From the cell containing the given text, extract its center point as [X, Y] coordinate. 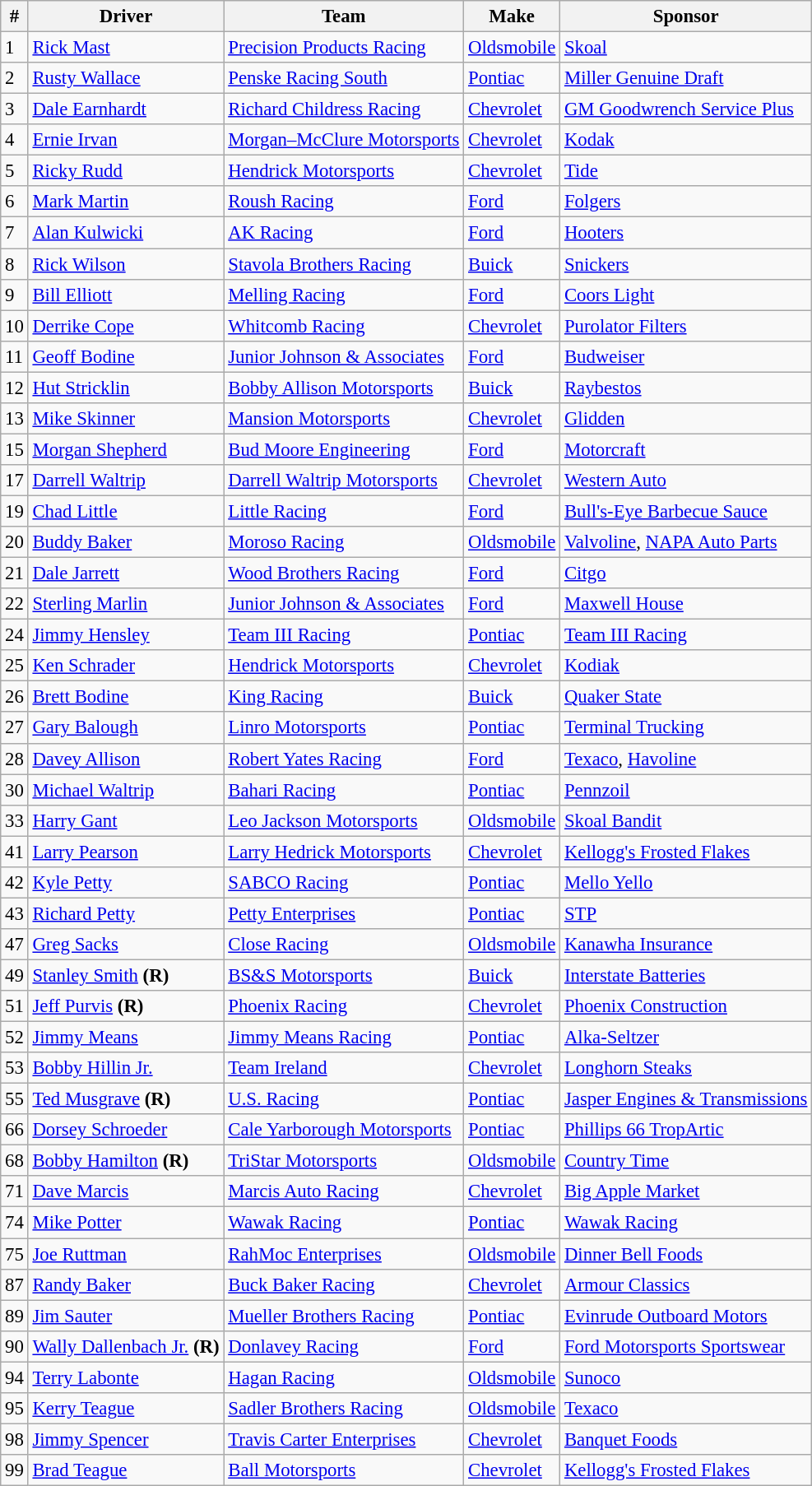
9 [15, 295]
3 [15, 109]
Bahari Racing [344, 790]
42 [15, 883]
AK Racing [344, 233]
Budweiser [686, 356]
Harry Gant [126, 820]
Phoenix Racing [344, 1006]
Hagan Racing [344, 1377]
Little Racing [344, 511]
Dale Earnhardt [126, 109]
BS&S Motorsports [344, 975]
Bud Moore Engineering [344, 449]
Linro Motorsports [344, 728]
RahMoc Enterprises [344, 1254]
8 [15, 264]
Ford Motorsports Sportswear [686, 1346]
STP [686, 913]
41 [15, 852]
Texaco, Havoline [686, 759]
Interstate Batteries [686, 975]
Glidden [686, 419]
Gary Balough [126, 728]
51 [15, 1006]
Morgan Shepherd [126, 449]
Wally Dallenbach Jr. (R) [126, 1346]
Petty Enterprises [344, 913]
Jim Sauter [126, 1316]
Dale Jarrett [126, 574]
Whitcomb Racing [344, 326]
Sadler Brothers Racing [344, 1409]
Donlavey Racing [344, 1346]
13 [15, 419]
Driver [126, 16]
Texaco [686, 1409]
Jimmy Spencer [126, 1439]
Morgan–McClure Motorsports [344, 140]
Pennzoil [686, 790]
87 [15, 1284]
Sponsor [686, 16]
Country Time [686, 1161]
Motorcraft [686, 449]
Richard Childress Racing [344, 109]
Larry Hedrick Motorsports [344, 852]
Western Auto [686, 481]
Big Apple Market [686, 1192]
Raybestos [686, 388]
Ernie Irvan [126, 140]
Maxwell House [686, 604]
Valvoline, NAPA Auto Parts [686, 542]
53 [15, 1068]
Larry Pearson [126, 852]
Miller Genuine Draft [686, 78]
Greg Sacks [126, 945]
19 [15, 511]
Chad Little [126, 511]
Stavola Brothers Racing [344, 264]
# [15, 16]
Bobby Hamilton (R) [126, 1161]
43 [15, 913]
Ken Schrader [126, 666]
Joe Ruttman [126, 1254]
Kyle Petty [126, 883]
Mike Potter [126, 1223]
Phoenix Construction [686, 1006]
Stanley Smith (R) [126, 975]
Hut Stricklin [126, 388]
Bobby Allison Motorsports [344, 388]
Precision Products Racing [344, 48]
Tide [686, 171]
98 [15, 1439]
Ricky Rudd [126, 171]
89 [15, 1316]
Robert Yates Racing [344, 759]
90 [15, 1346]
GM Goodwrench Service Plus [686, 109]
Longhorn Steaks [686, 1068]
25 [15, 666]
U.S. Racing [344, 1099]
Michael Waltrip [126, 790]
49 [15, 975]
Terminal Trucking [686, 728]
2 [15, 78]
Wood Brothers Racing [344, 574]
Evinrude Outboard Motors [686, 1316]
Mello Yello [686, 883]
Team [344, 16]
Roush Racing [344, 202]
12 [15, 388]
5 [15, 171]
Bill Elliott [126, 295]
Purolator Filters [686, 326]
Close Racing [344, 945]
Melling Racing [344, 295]
Kodiak [686, 666]
Kanawha Insurance [686, 945]
Sunoco [686, 1377]
Rick Wilson [126, 264]
47 [15, 945]
75 [15, 1254]
Darrell Waltrip Motorsports [344, 481]
Jimmy Means [126, 1038]
30 [15, 790]
Team Ireland [344, 1068]
Travis Carter Enterprises [344, 1439]
66 [15, 1130]
Snickers [686, 264]
Jeff Purvis (R) [126, 1006]
Richard Petty [126, 913]
Bobby Hillin Jr. [126, 1068]
Sterling Marlin [126, 604]
Dorsey Schroeder [126, 1130]
28 [15, 759]
Hooters [686, 233]
24 [15, 635]
94 [15, 1377]
11 [15, 356]
Penske Racing South [344, 78]
6 [15, 202]
Jasper Engines & Transmissions [686, 1099]
Alan Kulwicki [126, 233]
10 [15, 326]
Quaker State [686, 697]
Rick Mast [126, 48]
26 [15, 697]
4 [15, 140]
Dave Marcis [126, 1192]
Leo Jackson Motorsports [344, 820]
Brett Bodine [126, 697]
Davey Allison [126, 759]
7 [15, 233]
Jimmy Means Racing [344, 1038]
Jimmy Hensley [126, 635]
Alka-Seltzer [686, 1038]
Dinner Bell Foods [686, 1254]
Citgo [686, 574]
Skoal Bandit [686, 820]
27 [15, 728]
Mansion Motorsports [344, 419]
95 [15, 1409]
Marcis Auto Racing [344, 1192]
Mike Skinner [126, 419]
TriStar Motorsports [344, 1161]
Kerry Teague [126, 1409]
Darrell Waltrip [126, 481]
74 [15, 1223]
52 [15, 1038]
Make [512, 16]
Buck Baker Racing [344, 1284]
Mark Martin [126, 202]
71 [15, 1192]
Buddy Baker [126, 542]
Ball Motorsports [344, 1470]
Moroso Racing [344, 542]
1 [15, 48]
Skoal [686, 48]
Rusty Wallace [126, 78]
Brad Teague [126, 1470]
20 [15, 542]
Derrike Cope [126, 326]
Bull's-Eye Barbecue Sauce [686, 511]
Kodak [686, 140]
33 [15, 820]
17 [15, 481]
Banquet Foods [686, 1439]
Phillips 66 TropArtic [686, 1130]
15 [15, 449]
Folgers [686, 202]
22 [15, 604]
Terry Labonte [126, 1377]
Geoff Bodine [126, 356]
68 [15, 1161]
King Racing [344, 697]
Armour Classics [686, 1284]
99 [15, 1470]
55 [15, 1099]
Coors Light [686, 295]
Randy Baker [126, 1284]
SABCO Racing [344, 883]
Mueller Brothers Racing [344, 1316]
Cale Yarborough Motorsports [344, 1130]
21 [15, 574]
Ted Musgrave (R) [126, 1099]
